Provide the (x, y) coordinate of the cell's center where the given text is located.  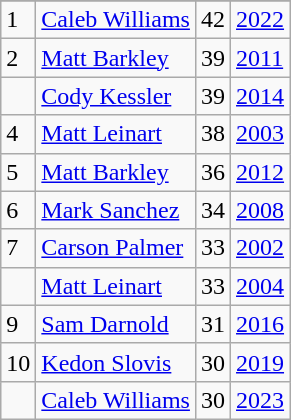
2011 (260, 58)
1 (18, 20)
10 (18, 362)
2014 (260, 96)
2022 (260, 20)
Kedon Slovis (116, 362)
36 (212, 172)
4 (18, 134)
2004 (260, 286)
2019 (260, 362)
2008 (260, 210)
Carson Palmer (116, 248)
42 (212, 20)
5 (18, 172)
31 (212, 324)
2023 (260, 400)
9 (18, 324)
38 (212, 134)
2016 (260, 324)
2012 (260, 172)
2002 (260, 248)
34 (212, 210)
6 (18, 210)
Sam Darnold (116, 324)
Cody Kessler (116, 96)
7 (18, 248)
2003 (260, 134)
Mark Sanchez (116, 210)
2 (18, 58)
